Provide the (x, y) coordinate of the cell's center where the given text is located.  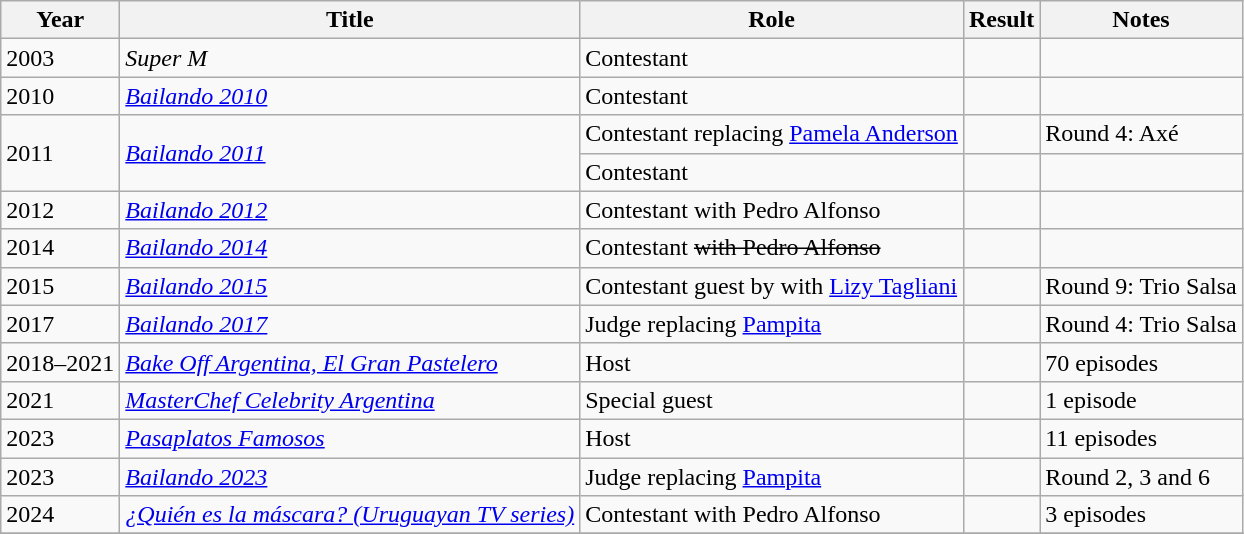
Bailando 2011 (350, 153)
Bailando 2015 (350, 286)
Year (60, 20)
Bailando 2014 (350, 248)
Contestant guest by with Lizy Tagliani (772, 286)
Round 9: Trio Salsa (1141, 286)
11 episodes (1141, 438)
¿Quién es la máscara? (Uruguayan TV series) (350, 515)
2017 (60, 324)
2011 (60, 153)
Special guest (772, 400)
Contestant replacing Pamela Anderson (772, 134)
Bailando 2017 (350, 324)
2012 (60, 210)
Title (350, 20)
Pasaplatos Famosos (350, 438)
Super M (350, 58)
2003 (60, 58)
2021 (60, 400)
70 episodes (1141, 362)
2018–2021 (60, 362)
Result (1001, 20)
MasterChef Celebrity Argentina (350, 400)
Round 4: Axé (1141, 134)
Bake Off Argentina, El Gran Pastelero (350, 362)
1 episode (1141, 400)
2010 (60, 96)
Bailando 2023 (350, 477)
Bailando 2012 (350, 210)
2014 (60, 248)
Role (772, 20)
Bailando 2010 (350, 96)
Round 2, 3 and 6 (1141, 477)
2024 (60, 515)
2015 (60, 286)
Notes (1141, 20)
3 episodes (1141, 515)
Round 4: Trio Salsa (1141, 324)
